From the cell containing the given text, extract its center point as [x, y] coordinate. 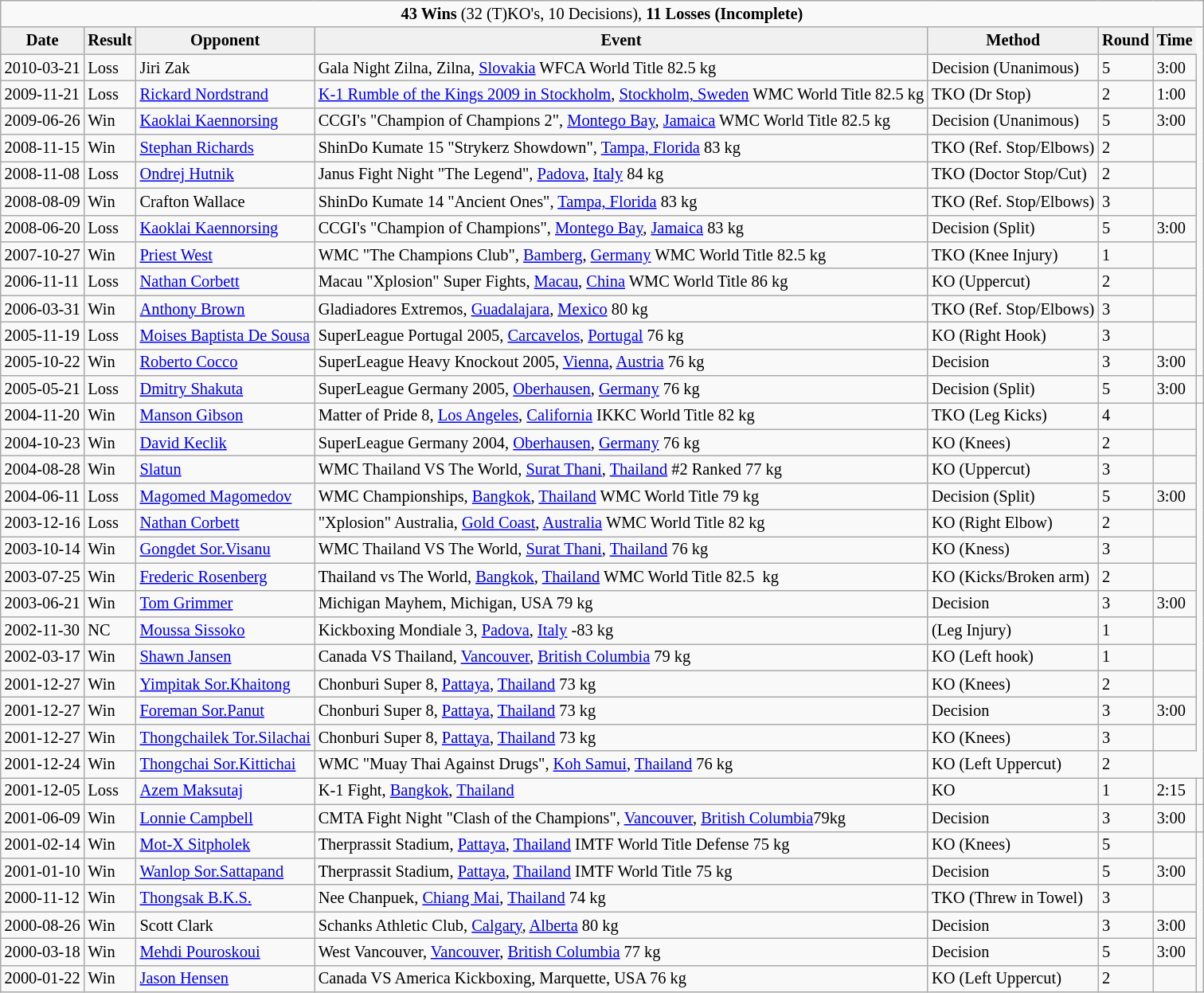
Yimpitak Sor.Khaitong [225, 684]
Wanlop Sor.Sattapand [225, 872]
2000-03-18 [43, 952]
Ondrej Hutnik [225, 175]
Tom Grimmer [225, 604]
2005-05-21 [43, 389]
"Xplosion" Australia, Gold Coast, Australia WMC World Title 82 kg [621, 523]
Magomed Magomedov [225, 497]
Lonnie Campbell [225, 818]
2005-11-19 [43, 336]
Opponent [225, 41]
David Keclik [225, 443]
2006-03-31 [43, 309]
Schanks Athletic Club, Calgary, Alberta 80 kg [621, 925]
2003-06-21 [43, 604]
WMC "The Champions Club", Bamberg, Germany WMC World Title 82.5 kg [621, 256]
West Vancouver, Vancouver, British Columbia 77 kg [621, 952]
Azem Maksutaj [225, 792]
43 Wins (32 (T)KO's, 10 Decisions), 11 Losses (Incomplete) [602, 14]
Anthony Brown [225, 309]
WMC Thailand VS The World, Surat Thani, Thailand #2 Ranked 77 kg [621, 470]
KO (Left hook) [1013, 657]
2008-11-08 [43, 175]
Method [1013, 41]
Slatun [225, 470]
2006-11-11 [43, 282]
2003-07-25 [43, 577]
Mot-X Sitpholek [225, 845]
ShinDo Kumate 14 "Ancient Ones", Tampa, Florida 83 kg [621, 201]
SuperLeague Heavy Knockout 2005, Vienna, Austria 76 kg [621, 362]
Jiri Zak [225, 68]
2010-03-21 [43, 68]
WMC Championships, Bangkok, Thailand WMC World Title 79 kg [621, 497]
Kickboxing Mondiale 3, Padova, Italy -83 kg [621, 631]
Scott Clark [225, 925]
TKO (Knee Injury) [1013, 256]
Shawn Jansen [225, 657]
2000-08-26 [43, 925]
2009-06-26 [43, 121]
Priest West [225, 256]
2007-10-27 [43, 256]
2008-08-09 [43, 201]
KO (Kicks/Broken arm) [1013, 577]
2003-12-16 [43, 523]
Rickard Nordstrand [225, 95]
2002-03-17 [43, 657]
Dmitry Shakuta [225, 389]
(Leg Injury) [1013, 631]
TKO (Dr Stop) [1013, 95]
Mehdi Pouroskoui [225, 952]
Stephan Richards [225, 148]
2009-11-21 [43, 95]
Moussa Sissoko [225, 631]
NC [110, 631]
2004-08-28 [43, 470]
Gala Night Zilna, Zilna, Slovakia WFCA World Title 82.5 kg [621, 68]
2005-10-22 [43, 362]
CMTA Fight Night "Clash of the Champions", Vancouver, British Columbia79kg [621, 818]
2001-12-05 [43, 792]
Thongchai Sor.Kittichai [225, 764]
Matter of Pride 8, Los Angeles, California IKKC World Title 82 kg [621, 416]
2004-11-20 [43, 416]
4 [1126, 416]
2001-01-10 [43, 872]
KO (Right Hook) [1013, 336]
Event [621, 41]
Gladiadores Extremos, Guadalajara, Mexico 80 kg [621, 309]
Canada VS America Kickboxing, Marquette, USA 76 kg [621, 979]
1:00 [1175, 95]
2001-02-14 [43, 845]
2:15 [1175, 792]
2008-11-15 [43, 148]
Canada VS Thailand, Vancouver, British Columbia 79 kg [621, 657]
CCGI's "Champion of Champions 2", Montego Bay, Jamaica WMC World Title 82.5 kg [621, 121]
2001-12-24 [43, 764]
Moises Baptista De Sousa [225, 336]
Date [43, 41]
KO (Kness) [1013, 550]
Crafton Wallace [225, 201]
SuperLeague Germany 2004, Oberhausen, Germany 76 kg [621, 443]
2002-11-30 [43, 631]
2000-11-12 [43, 898]
2008-06-20 [43, 229]
2000-01-22 [43, 979]
Result [110, 41]
Therprassit Stadium, Pattaya, Thailand IMTF World Title 75 kg [621, 872]
Manson Gibson [225, 416]
Round [1126, 41]
Therprassit Stadium, Pattaya, Thailand IMTF World Title Defense 75 kg [621, 845]
K-1 Rumble of the Kings 2009 in Stockholm, Stockholm, Sweden WMC World Title 82.5 kg [621, 95]
Janus Fight Night "The Legend", Padova, Italy 84 kg [621, 175]
Roberto Cocco [225, 362]
K-1 Fight, Bangkok, Thailand [621, 792]
Jason Hensen [225, 979]
SuperLeague Germany 2005, Oberhausen, Germany 76 kg [621, 389]
2001-06-09 [43, 818]
Thailand vs The World, Bangkok, Thailand WMC World Title 82.5 kg [621, 577]
SuperLeague Portugal 2005, Carcavelos, Portugal 76 kg [621, 336]
ShinDo Kumate 15 "Strykerz Showdown", Tampa, Florida 83 kg [621, 148]
KO (Right Elbow) [1013, 523]
Macau "Xplosion" Super Fights, Macau, China WMC World Title 86 kg [621, 282]
Thongchailek Tor.Silachai [225, 737]
Foreman Sor.Panut [225, 711]
CCGI's "Champion of Champions", Montego Bay, Jamaica 83 kg [621, 229]
TKO (Leg Kicks) [1013, 416]
2004-06-11 [43, 497]
Time [1175, 41]
WMC Thailand VS The World, Surat Thani, Thailand 76 kg [621, 550]
Thongsak B.K.S. [225, 898]
WMC "Muay Thai Against Drugs", Koh Samui, Thailand 76 kg [621, 764]
TKO (Doctor Stop/Cut) [1013, 175]
2003-10-14 [43, 550]
Frederic Rosenberg [225, 577]
TKO (Threw in Towel) [1013, 898]
Nee Chanpuek, Chiang Mai, Thailand 74 kg [621, 898]
2004-10-23 [43, 443]
Michigan Mayhem, Michigan, USA 79 kg [621, 604]
Gongdet Sor.Visanu [225, 550]
KO [1013, 792]
